Capture the cell that displays the provided text and extract its (X, Y) central coordinate. 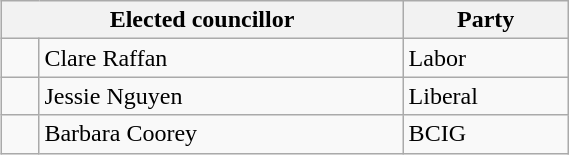
Liberal (486, 96)
Labor (486, 58)
Barbara Coorey (221, 134)
BCIG (486, 134)
Clare Raffan (221, 58)
Elected councillor (202, 20)
Jessie Nguyen (221, 96)
Party (486, 20)
